Return the (x, y) coordinate for the center point of the cell that contains the specified text.  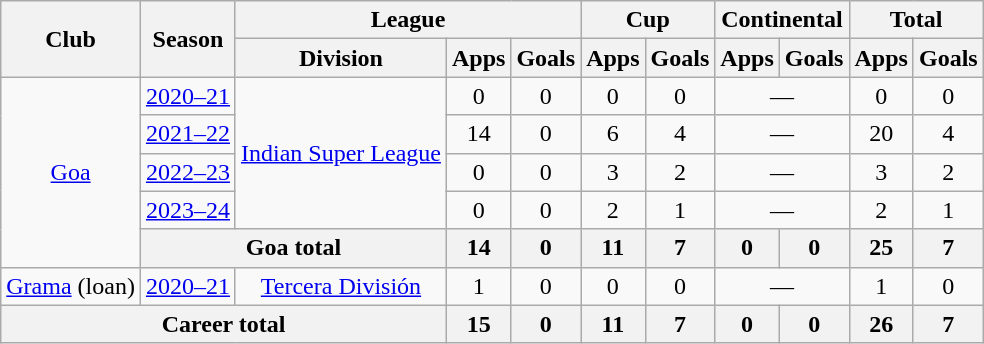
2021–22 (188, 134)
Continental (782, 20)
Goa (71, 172)
Tercera División (340, 286)
Division (340, 58)
2022–23 (188, 172)
Goa total (293, 248)
Total (916, 20)
League (408, 20)
20 (881, 134)
15 (478, 324)
Indian Super League (340, 153)
25 (881, 248)
Cup (648, 20)
2023–24 (188, 210)
Club (71, 39)
6 (613, 134)
Grama (loan) (71, 286)
26 (881, 324)
Career total (224, 324)
Season (188, 39)
